Provide the [x, y] coordinate of the cell's center where the given text is located.  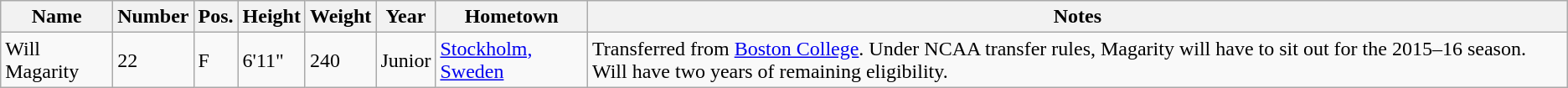
Will Magarity [57, 60]
Height [271, 17]
Weight [340, 17]
22 [153, 60]
Junior [405, 60]
Hometown [512, 17]
6'11" [271, 60]
Pos. [216, 17]
240 [340, 60]
Stockholm, Sweden [512, 60]
Name [57, 17]
Year [405, 17]
F [216, 60]
Number [153, 17]
Notes [1077, 17]
